Detect which cell encompasses the target text, then output its [X, Y] center coordinate. 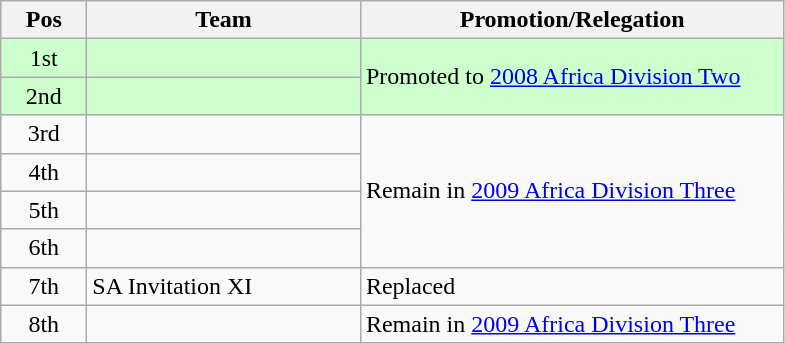
8th [44, 324]
Promoted to 2008 Africa Division Two [572, 77]
5th [44, 210]
2nd [44, 96]
4th [44, 172]
6th [44, 248]
1st [44, 58]
SA Invitation XI [224, 286]
Pos [44, 20]
7th [44, 286]
Replaced [572, 286]
Team [224, 20]
Promotion/Relegation [572, 20]
3rd [44, 134]
